Extract the (x, y) coordinate from the center of the cell holding the provided text.  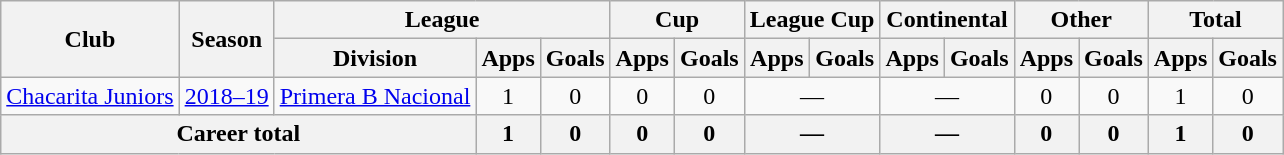
Total (1215, 20)
League (442, 20)
Chacarita Juniors (90, 96)
Continental (947, 20)
Career total (238, 134)
2018–19 (226, 96)
Cup (677, 20)
Primera B Nacional (375, 96)
Season (226, 39)
Division (375, 58)
Other (1081, 20)
Club (90, 39)
League Cup (812, 20)
